From the cell containing the given text, extract its center point as [x, y] coordinate. 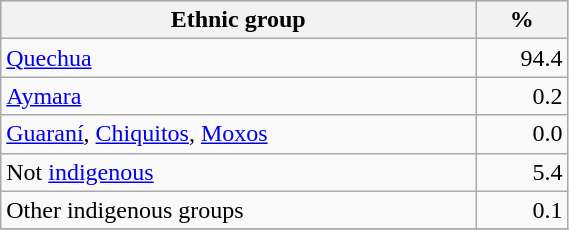
5.4 [522, 172]
0.1 [522, 210]
Not indigenous [238, 172]
Guaraní, Chiquitos, Moxos [238, 134]
Other indigenous groups [238, 210]
94.4 [522, 58]
% [522, 20]
0.0 [522, 134]
Quechua [238, 58]
Aymara [238, 96]
0.2 [522, 96]
Ethnic group [238, 20]
